Provide the [x, y] coordinate of the cell's center where the given text is located.  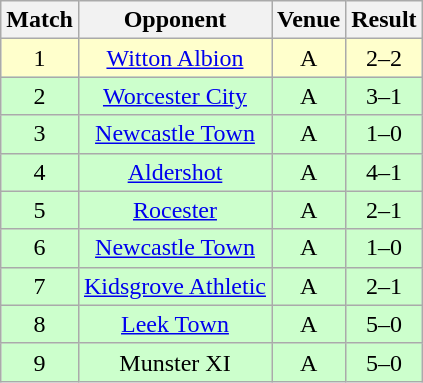
Rocester [174, 210]
Leek Town [174, 324]
Worcester City [174, 96]
2 [40, 96]
2–2 [384, 58]
Witton Albion [174, 58]
1 [40, 58]
Result [384, 20]
9 [40, 362]
Venue [309, 20]
Kidsgrove Athletic [174, 286]
8 [40, 324]
Match [40, 20]
4 [40, 172]
3–1 [384, 96]
5 [40, 210]
6 [40, 248]
Aldershot [174, 172]
7 [40, 286]
Opponent [174, 20]
4–1 [384, 172]
Munster XI [174, 362]
3 [40, 134]
